Search for the cell housing the specified text and yield its (X, Y) center coordinate. 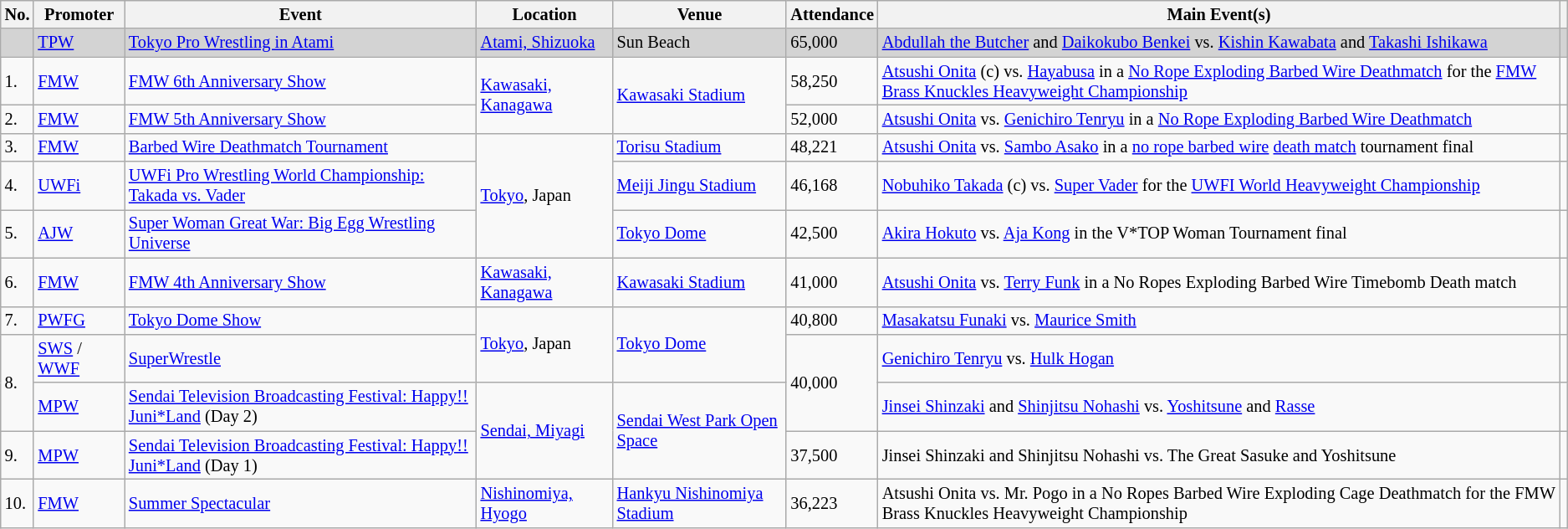
Barbed Wire Deathmatch Tournament (301, 147)
Masakatsu Funaki vs. Maurice Smith (1219, 321)
Atsushi Onita vs. Mr. Pogo in a No Ropes Barbed Wire Exploding Cage Deathmatch for the FMW Brass Knuckles Heavyweight Championship (1219, 503)
Event (301, 14)
Super Woman Great War: Big Egg Wrestling Universe (301, 234)
SuperWrestle (301, 358)
Sendai Television Broadcasting Festival: Happy!! Juni*Land (Day 2) (301, 407)
Location (545, 14)
10. (18, 503)
Nishinomiya, Hyogo (545, 503)
42,500 (831, 234)
6. (18, 282)
Hankyu Nishinomiya Stadium (700, 503)
Atsushi Onita vs. Sambo Asako in a no rope barbed wire death match tournament final (1219, 147)
41,000 (831, 282)
Abdullah the Butcher and Daikokubo Benkei vs. Kishin Kawabata and Takashi Ishikawa (1219, 43)
Atsushi Onita vs. Terry Funk in a No Ropes Exploding Barbed Wire Timebomb Death match (1219, 282)
Summer Spectacular (301, 503)
Tokyo Dome Show (301, 321)
46,168 (831, 186)
UWFi Pro Wrestling World Championship: Takada vs. Vader (301, 186)
Sendai Television Broadcasting Festival: Happy!! Juni*Land (Day 1) (301, 455)
36,223 (831, 503)
Atami, Shizuoka (545, 43)
FMW 5th Anniversary Show (301, 119)
40,800 (831, 321)
Nobuhiko Takada (c) vs. Super Vader for the UWFI World Heavyweight Championship (1219, 186)
8. (18, 382)
2. (18, 119)
5. (18, 234)
Sun Beach (700, 43)
Promoter (79, 14)
65,000 (831, 43)
Atsushi Onita vs. Genichiro Tenryu in a No Rope Exploding Barbed Wire Deathmatch (1219, 119)
Jinsei Shinzaki and Shinjitsu Nohashi vs. Yoshitsune and Rasse (1219, 407)
Genichiro Tenryu vs. Hulk Hogan (1219, 358)
FMW 6th Anniversary Show (301, 81)
Tokyo Pro Wrestling in Atami (301, 43)
37,500 (831, 455)
Torisu Stadium (700, 147)
PWFG (79, 321)
Attendance (831, 14)
48,221 (831, 147)
1. (18, 81)
UWFi (79, 186)
9. (18, 455)
Sendai West Park Open Space (700, 430)
52,000 (831, 119)
3. (18, 147)
FMW 4th Anniversary Show (301, 282)
Meiji Jingu Stadium (700, 186)
Main Event(s) (1219, 14)
No. (18, 14)
Jinsei Shinzaki and Shinjitsu Nohashi vs. The Great Sasuke and Yoshitsune (1219, 455)
4. (18, 186)
SWS / WWF (79, 358)
Sendai, Miyagi (545, 430)
58,250 (831, 81)
AJW (79, 234)
TPW (79, 43)
Atsushi Onita (c) vs. Hayabusa in a No Rope Exploding Barbed Wire Deathmatch for the FMW Brass Knuckles Heavyweight Championship (1219, 81)
Venue (700, 14)
40,000 (831, 382)
Akira Hokuto vs. Aja Kong in the V*TOP Woman Tournament final (1219, 234)
7. (18, 321)
